Find where the given text appears and provide that cell's center as (x, y) coordinate. 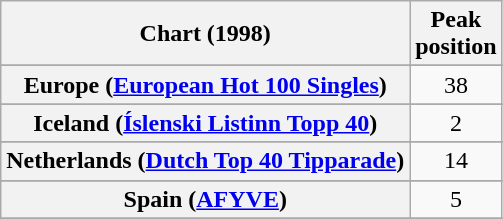
Iceland (Íslenski Listinn Topp 40) (206, 123)
Chart (1998) (206, 34)
Europe (European Hot 100 Singles) (206, 85)
Spain (AFYVE) (206, 199)
38 (456, 85)
Peakposition (456, 34)
14 (456, 161)
5 (456, 199)
Netherlands (Dutch Top 40 Tipparade) (206, 161)
2 (456, 123)
